Provide the [X, Y] coordinate of the cell's center where the given text is located.  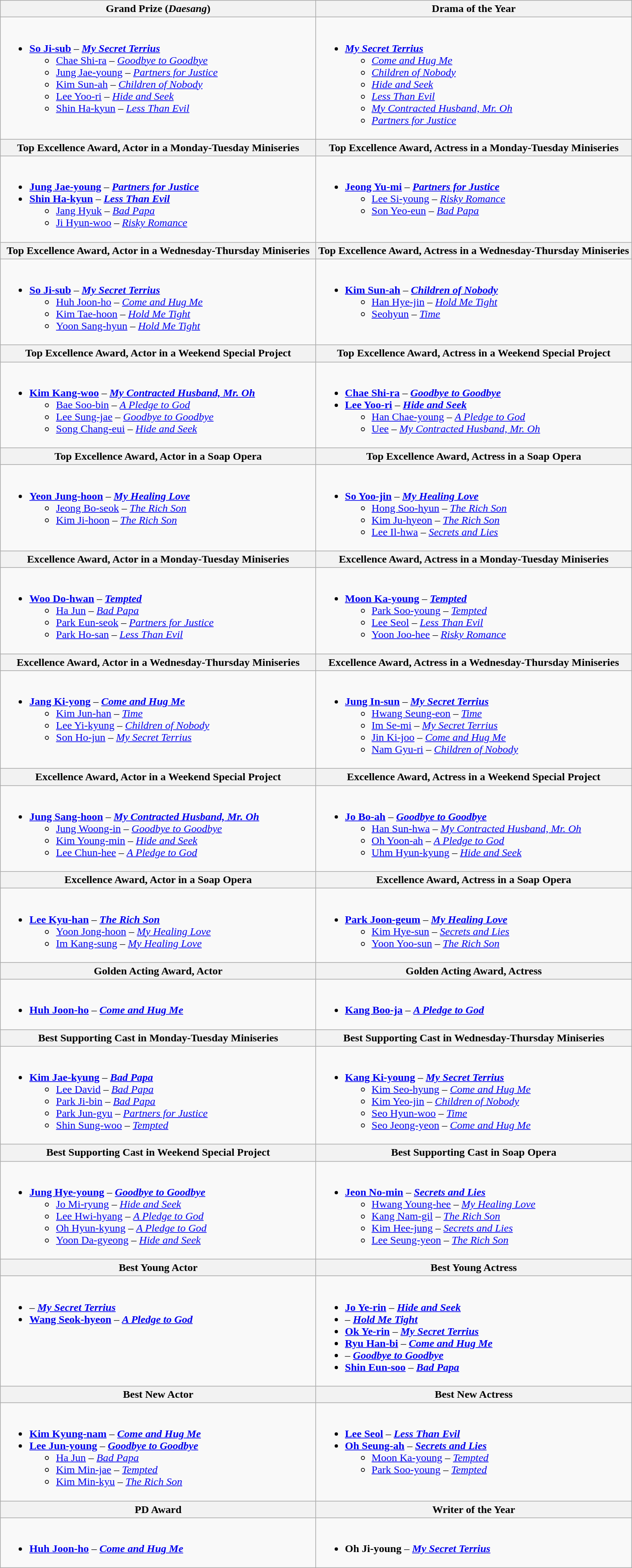
Top Excellence Award, Actress in a Weekend Special Project [474, 353]
Top Excellence Award, Actress in a Monday-Tuesday Miniseries [474, 148]
Excellence Award, Actress in a Weekend Special Project [474, 777]
Top Excellence Award, Actor in a Wednesday-Thursday Miniseries [158, 250]
Moon Ka-young – TemptedPark Soo-young – TemptedLee Seol – Less Than EvilYoon Joo-hee – Risky Romance [474, 610]
Excellence Award, Actor in a Wednesday-Thursday Miniseries [158, 662]
Golden Acting Award, Actor [158, 971]
Top Excellence Award, Actress in a Soap Opera [474, 456]
Chae Shi-ra – Goodbye to GoodbyeLee Yoo-ri – Hide and SeekHan Chae-young – A Pledge to GodUee – My Contracted Husband, Mr. Oh [474, 405]
Lee Kyu-han – The Rich SonYoon Jong-hoon – My Healing LoveIm Kang-sung – My Healing Love [158, 926]
Grand Prize (Daesang) [158, 9]
Best Supporting Cast in Soap Opera [474, 1153]
Excellence Award, Actor in a Soap Opera [158, 880]
Excellence Award, Actor in a Weekend Special Project [158, 777]
Top Excellence Award, Actor in a Monday-Tuesday Miniseries [158, 148]
Woo Do-hwan – TemptedHa Jun – Bad PapaPark Eun-seok – Partners for JusticePark Ho-san – Less Than Evil [158, 610]
Best New Actress [474, 1394]
Kang Boo-ja – A Pledge to God [474, 1005]
Jung Jae-young – Partners for JusticeShin Ha-kyun – Less Than EvilJang Hyuk – Bad PapaJi Hyun-woo – Risky Romance [158, 199]
Jung Sang-hoon – My Contracted Husband, Mr. OhJung Woong-in – Goodbye to GoodbyeKim Young-min – Hide and SeekLee Chun-hee – A Pledge to God [158, 829]
So Ji-sub – My Secret TerriusHuh Joon-ho – Come and Hug MeKim Tae-hoon – Hold Me TightYoon Sang-hyun – Hold Me Tight [158, 302]
Best Young Actress [474, 1267]
Lee Seol – Less Than EvilOh Seung-ah – Secrets and LiesMoon Ka-young – TemptedPark Soo-young – Tempted [474, 1451]
Park Joon-geum – My Healing LoveKim Hye-sun – Secrets and LiesYoon Yoo-sun – The Rich Son [474, 926]
Jo Bo-ah – Goodbye to GoodbyeHan Sun-hwa – My Contracted Husband, Mr. OhOh Yoon-ah – A Pledge to GodUhm Hyun-kyung – Hide and Seek [474, 829]
Kim Jae-kyung – Bad PapaLee David – Bad PapaPark Ji-bin – Bad PapaPark Jun-gyu – Partners for JusticeShin Sung-woo – Tempted [158, 1095]
Jung In-sun – My Secret TerriusHwang Seung-eon – TimeIm Se-mi – My Secret TerriusJin Ki-joo – Come and Hug MeNam Gyu-ri – Children of Nobody [474, 720]
Top Excellence Award, Actress in a Wednesday-Thursday Miniseries [474, 250]
Excellence Award, Actress in a Monday-Tuesday Miniseries [474, 559]
PD Award [158, 1509]
Golden Acting Award, Actress [474, 971]
– My Secret TerriusWang Seok-hyeon – A Pledge to God [158, 1331]
Oh Ji-young – My Secret Terrius [474, 1543]
Kim Kyung-nam – Come and Hug MeLee Jun-young – Goodbye to GoodbyeHa Jun – Bad PapaKim Min-jae – TemptedKim Min-kyu – The Rich Son [158, 1451]
Top Excellence Award, Actor in a Weekend Special Project [158, 353]
Kim Kang-woo – My Contracted Husband, Mr. OhBae Soo-bin – A Pledge to GodLee Sung-jae – Goodbye to GoodbyeSong Chang-eui – Hide and Seek [158, 405]
Jeong Yu-mi – Partners for JusticeLee Si-young – Risky RomanceSon Yeo-eun – Bad Papa [474, 199]
Best Supporting Cast in Monday-Tuesday Miniseries [158, 1038]
Kang Ki-young – My Secret TerriusKim Seo-hyung – Come and Hug MeKim Yeo-jin – Children of NobodySeo Hyun-woo – TimeSeo Jeong-yeon – Come and Hug Me [474, 1095]
So Yoo-jin – My Healing LoveHong Soo-hyun – The Rich SonKim Ju-hyeon – The Rich SonLee Il-hwa – Secrets and Lies [474, 508]
Jo Ye-rin – Hide and Seek – Hold Me TightOk Ye-rin – My Secret TerriusRyu Han-bi – Come and Hug Me – Goodbye to GoodbyeShin Eun-soo – Bad Papa [474, 1331]
Top Excellence Award, Actor in a Soap Opera [158, 456]
Writer of the Year [474, 1509]
Excellence Award, Actor in a Monday-Tuesday Miniseries [158, 559]
Best Supporting Cast in Wednesday-Thursday Miniseries [474, 1038]
Best Supporting Cast in Weekend Special Project [158, 1153]
My Secret TerriusCome and Hug MeChildren of NobodyHide and SeekLess Than EvilMy Contracted Husband, Mr. OhPartners for Justice [474, 78]
Best Young Actor [158, 1267]
Best New Actor [158, 1394]
Drama of the Year [474, 9]
Excellence Award, Actress in a Soap Opera [474, 880]
Excellence Award, Actress in a Wednesday-Thursday Miniseries [474, 662]
Yeon Jung-hoon – My Healing LoveJeong Bo-seok – The Rich SonKim Ji-hoon – The Rich Son [158, 508]
Jang Ki-yong – Come and Hug MeKim Jun-han – TimeLee Yi-kyung – Children of NobodySon Ho-jun – My Secret Terrius [158, 720]
Kim Sun-ah – Children of NobodyHan Hye-jin – Hold Me TightSeohyun – Time [474, 302]
